Find where the given text appears and provide that cell's center as (x, y) coordinate. 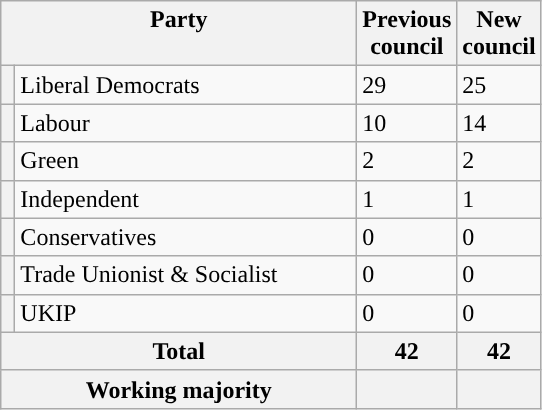
Trade Unionist & Socialist (186, 275)
10 (407, 123)
Independent (186, 199)
Party (179, 34)
29 (407, 85)
14 (499, 123)
25 (499, 85)
Conservatives (186, 237)
New council (499, 34)
UKIP (186, 313)
Working majority (179, 389)
Labour (186, 123)
Liberal Democrats (186, 85)
Green (186, 161)
Total (179, 351)
Previous council (407, 34)
